Search for the cell housing the specified text and yield its (x, y) center coordinate. 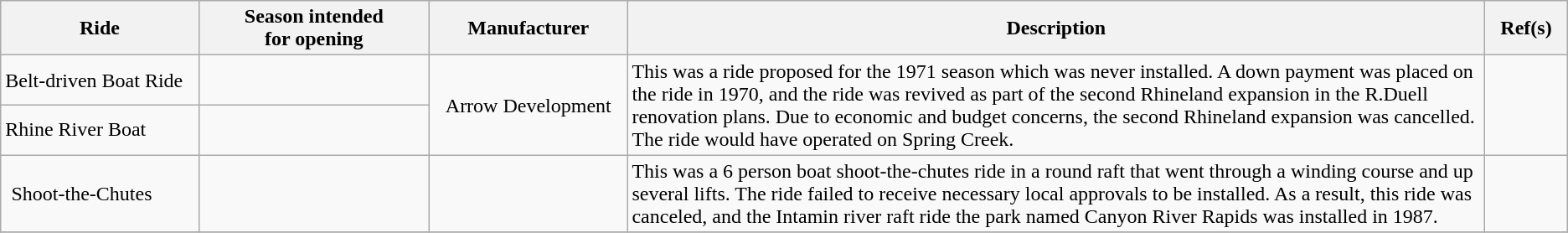
Arrow Development (529, 106)
Ref(s) (1526, 28)
Rhine River Boat (100, 130)
Ride (100, 28)
Season intendedfor opening (314, 28)
Shoot-the-Chutes (100, 194)
Belt-driven Boat Ride (100, 80)
Manufacturer (529, 28)
Description (1056, 28)
